Scan for the cell matching the given text and deliver its (x, y) coordinate at center. 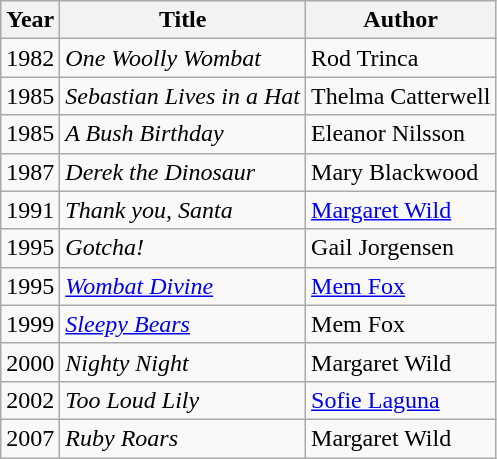
Gotcha! (183, 248)
Wombat Divine (183, 286)
1982 (30, 58)
Gail Jorgensen (401, 248)
Rod Trinca (401, 58)
1987 (30, 172)
Derek the Dinosaur (183, 172)
Eleanor Nilsson (401, 134)
Sebastian Lives in a Hat (183, 96)
Ruby Roars (183, 438)
2000 (30, 362)
Author (401, 20)
Nighty Night (183, 362)
One Woolly Wombat (183, 58)
2002 (30, 400)
Thelma Catterwell (401, 96)
Sofie Laguna (401, 400)
1991 (30, 210)
1999 (30, 324)
Too Loud Lily (183, 400)
Thank you, Santa (183, 210)
Year (30, 20)
A Bush Birthday (183, 134)
Sleepy Bears (183, 324)
2007 (30, 438)
Mary Blackwood (401, 172)
Title (183, 20)
